Return the (X, Y) coordinate for the center point of the cell that contains the specified text.  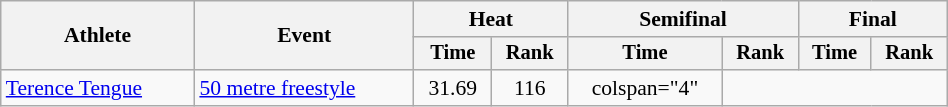
colspan="4" (645, 88)
116 (530, 88)
Terence Tengue (98, 88)
50 metre freestyle (304, 88)
Semifinal (684, 19)
Athlete (98, 36)
Event (304, 36)
Heat (491, 19)
Final (872, 19)
31.69 (453, 88)
